Provide the [x, y] coordinate of the cell's center where the given text is located.  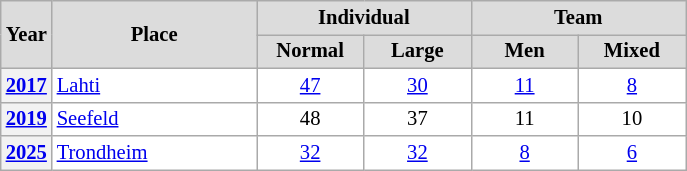
10 [632, 119]
6 [632, 153]
48 [310, 119]
Individual [363, 17]
Lahti [154, 85]
2025 [26, 153]
Trondheim [154, 153]
47 [310, 85]
Team [578, 17]
Men [524, 51]
Seefeld [154, 119]
Large [418, 51]
Place [154, 34]
2019 [26, 119]
Mixed [632, 51]
Year [26, 34]
2017 [26, 85]
Normal [310, 51]
30 [418, 85]
37 [418, 119]
